For the text-containing cell, return its midpoint in [X, Y] coordinate format. 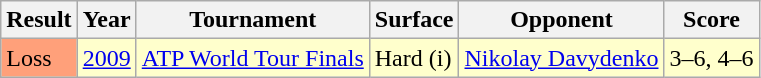
3–6, 4–6 [712, 58]
Year [106, 20]
Opponent [562, 20]
Nikolay Davydenko [562, 58]
2009 [106, 58]
Surface [414, 20]
ATP World Tour Finals [252, 58]
Hard (i) [414, 58]
Score [712, 20]
Loss [39, 58]
Result [39, 20]
Tournament [252, 20]
